For the text-containing cell, return its midpoint in (X, Y) coordinate format. 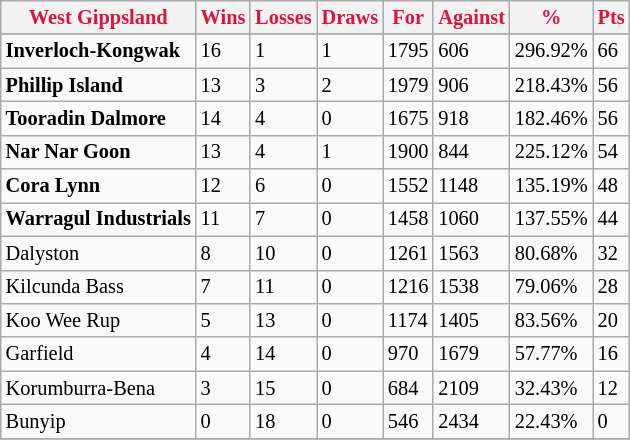
Warragul Industrials (98, 219)
8 (224, 253)
44 (612, 219)
32 (612, 253)
22.43% (552, 421)
6 (283, 186)
Nar Nar Goon (98, 152)
1538 (472, 287)
1060 (472, 219)
Korumburra-Bena (98, 388)
79.06% (552, 287)
48 (612, 186)
83.56% (552, 320)
Garfield (98, 354)
296.92% (552, 51)
32.43% (552, 388)
1900 (408, 152)
1216 (408, 287)
For (408, 17)
970 (408, 354)
66 (612, 51)
Wins (224, 17)
Pts (612, 17)
2109 (472, 388)
Koo Wee Rup (98, 320)
Dalyston (98, 253)
135.19% (552, 186)
% (552, 17)
1148 (472, 186)
1979 (408, 85)
182.46% (552, 118)
West Gippsland (98, 17)
2434 (472, 421)
Inverloch-Kongwak (98, 51)
844 (472, 152)
1405 (472, 320)
1174 (408, 320)
Cora Lynn (98, 186)
218.43% (552, 85)
918 (472, 118)
1563 (472, 253)
225.12% (552, 152)
5 (224, 320)
1679 (472, 354)
1458 (408, 219)
20 (612, 320)
137.55% (552, 219)
1675 (408, 118)
Against (472, 17)
1552 (408, 186)
54 (612, 152)
Tooradin Dalmore (98, 118)
Draws (350, 17)
2 (350, 85)
Kilcunda Bass (98, 287)
Losses (283, 17)
1795 (408, 51)
80.68% (552, 253)
606 (472, 51)
906 (472, 85)
57.77% (552, 354)
18 (283, 421)
Bunyip (98, 421)
15 (283, 388)
Phillip Island (98, 85)
1261 (408, 253)
10 (283, 253)
546 (408, 421)
28 (612, 287)
684 (408, 388)
